Return [x, y] of the center of cell containing provided text 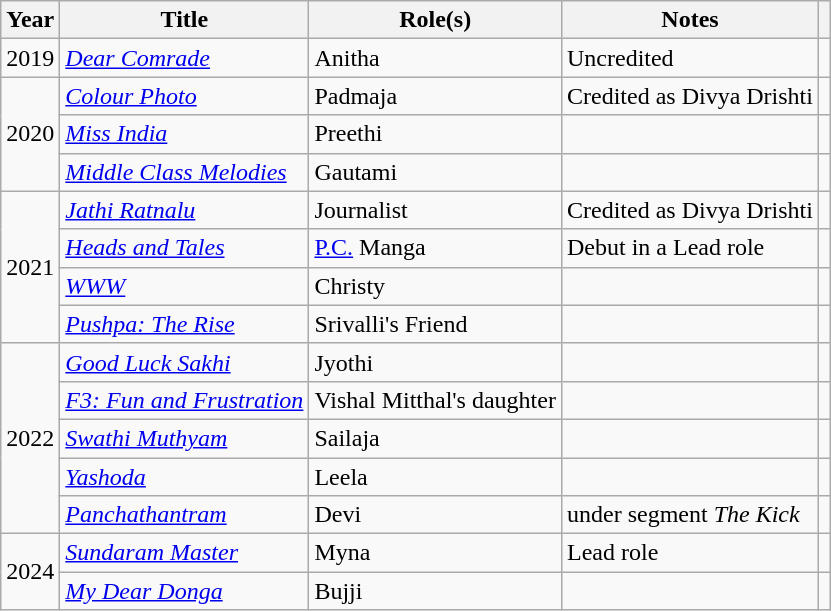
Year [30, 20]
Jathi Ratnalu [184, 210]
2021 [30, 267]
Dear Comrade [184, 58]
Devi [436, 515]
Swathi Muthyam [184, 438]
Notes [690, 20]
under segment The Kick [690, 515]
Jyothi [436, 362]
2022 [30, 438]
Padmaja [436, 96]
Role(s) [436, 20]
Pushpa: The Rise [184, 324]
P.C. Manga [436, 248]
2024 [30, 572]
Vishal Mitthal's daughter [436, 400]
2020 [30, 134]
Colour Photo [184, 96]
Leela [436, 477]
Journalist [436, 210]
Panchathantram [184, 515]
Title [184, 20]
My Dear Donga [184, 591]
Miss India [184, 134]
Anitha [436, 58]
Uncredited [690, 58]
Debut in a Lead role [690, 248]
F3: Fun and Frustration [184, 400]
Myna [436, 553]
Christy [436, 286]
Sailaja [436, 438]
Yashoda [184, 477]
Good Luck Sakhi [184, 362]
Srivalli's Friend [436, 324]
Preethi [436, 134]
WWW [184, 286]
Middle Class Melodies [184, 172]
2019 [30, 58]
Gautami [436, 172]
Sundaram Master [184, 553]
Bujji [436, 591]
Lead role [690, 553]
Heads and Tales [184, 248]
